Scan for the cell matching the given text and deliver its [x, y] coordinate at center. 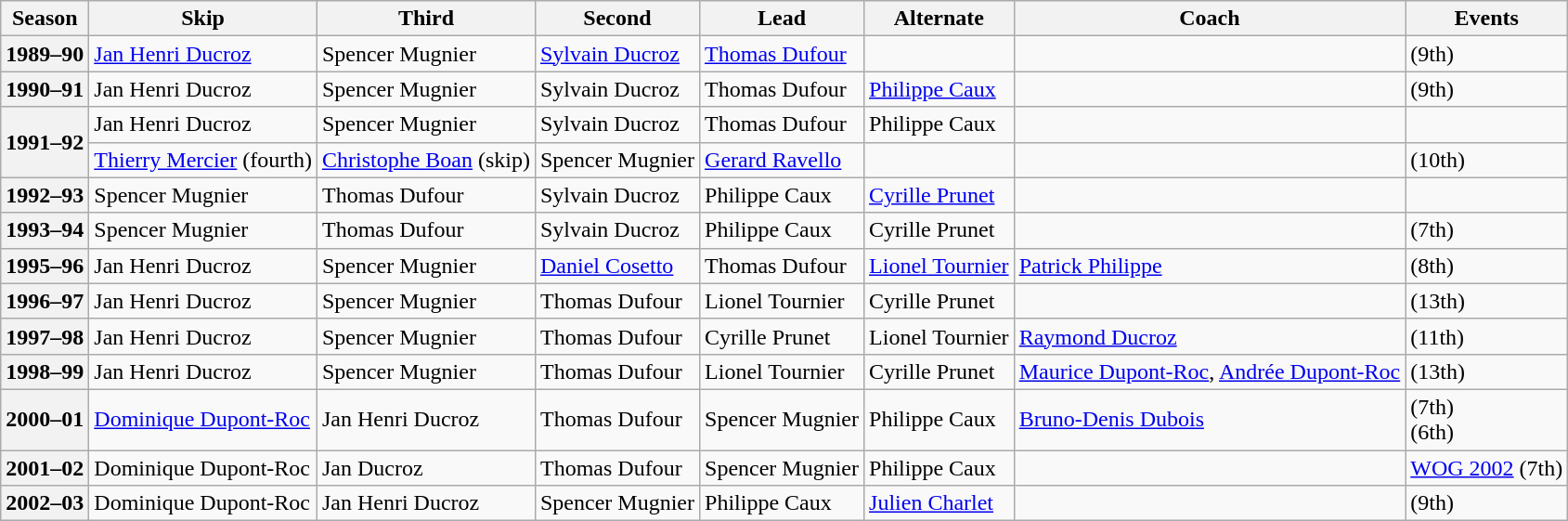
2001–02 [45, 467]
1996–97 [45, 301]
Lead [782, 19]
(7th) (6th) [1487, 420]
1992–93 [45, 195]
1998–99 [45, 371]
Season [45, 19]
1993–94 [45, 230]
Third [425, 19]
(8th) [1487, 266]
Gerard Ravello [782, 160]
Daniel Cosetto [616, 266]
Second [616, 19]
1990–91 [45, 89]
Bruno-Denis Dubois [1210, 420]
Thierry Mercier (fourth) [203, 160]
(11th) [1487, 336]
(7th) [1487, 230]
Patrick Philippe [1210, 266]
Skip [203, 19]
2000–01 [45, 420]
(10th) [1487, 160]
Julien Charlet [940, 503]
2002–03 [45, 503]
1995–96 [45, 266]
Raymond Ducroz [1210, 336]
WOG 2002 (7th) [1487, 467]
1991–92 [45, 142]
Christophe Boan (skip) [425, 160]
1989–90 [45, 54]
Alternate [940, 19]
1997–98 [45, 336]
Events [1487, 19]
Jan Ducroz [425, 467]
Coach [1210, 19]
Maurice Dupont-Roc, Andrée Dupont-Roc [1210, 371]
